Scan for the cell matching the given text and deliver its (X, Y) coordinate at center. 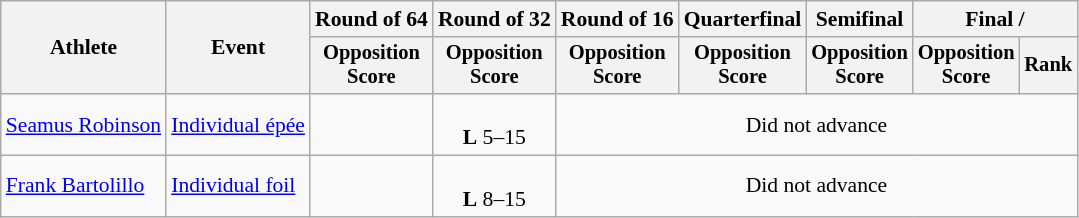
Round of 16 (618, 19)
Final / (995, 19)
Rank (1048, 66)
L 5–15 (494, 124)
Quarterfinal (743, 19)
Individual foil (238, 186)
Event (238, 48)
Athlete (84, 48)
Seamus Robinson (84, 124)
Round of 64 (372, 19)
Frank Bartolillo (84, 186)
Round of 32 (494, 19)
L 8–15 (494, 186)
Individual épée (238, 124)
Semifinal (860, 19)
